Locate the cell with the specified text and output its (X, Y) center coordinate. 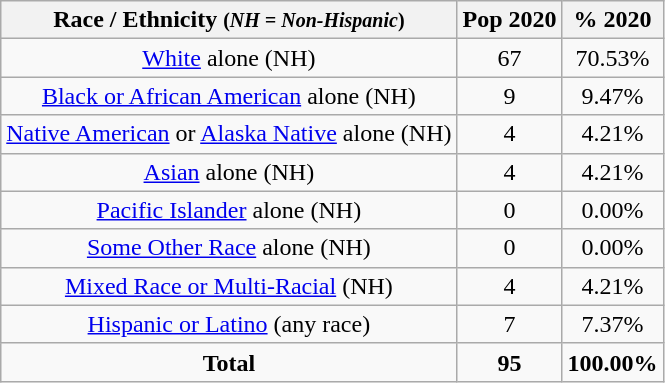
Asian alone (NH) (229, 172)
% 2020 (612, 20)
Pacific Islander alone (NH) (229, 210)
95 (510, 362)
Mixed Race or Multi-Racial (NH) (229, 286)
Some Other Race alone (NH) (229, 248)
67 (510, 58)
Hispanic or Latino (any race) (229, 324)
7 (510, 324)
100.00% (612, 362)
9 (510, 96)
Pop 2020 (510, 20)
7.37% (612, 324)
Race / Ethnicity (NH = Non-Hispanic) (229, 20)
Native American or Alaska Native alone (NH) (229, 134)
Black or African American alone (NH) (229, 96)
9.47% (612, 96)
Total (229, 362)
White alone (NH) (229, 58)
70.53% (612, 58)
